Return (x, y) of the center of cell containing provided text 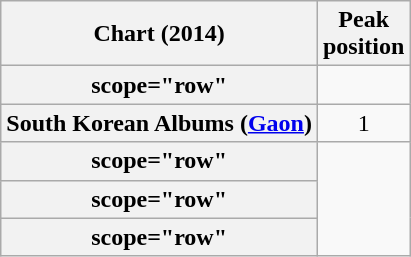
Peakposition (363, 34)
Chart (2014) (160, 34)
South Korean Albums (Gaon) (160, 123)
1 (363, 123)
